Detect which cell encompasses the target text, then output its [x, y] center coordinate. 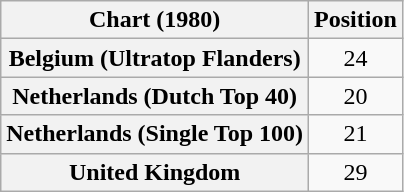
Chart (1980) [155, 20]
Netherlands (Single Top 100) [155, 134]
20 [356, 96]
Netherlands (Dutch Top 40) [155, 96]
21 [356, 134]
Belgium (Ultratop Flanders) [155, 58]
29 [356, 172]
24 [356, 58]
Position [356, 20]
United Kingdom [155, 172]
